From the cell containing the given text, extract its center point as (X, Y) coordinate. 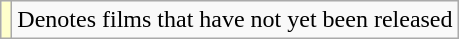
Denotes films that have not yet been released (235, 20)
